From the cell containing the given text, extract its center point as [x, y] coordinate. 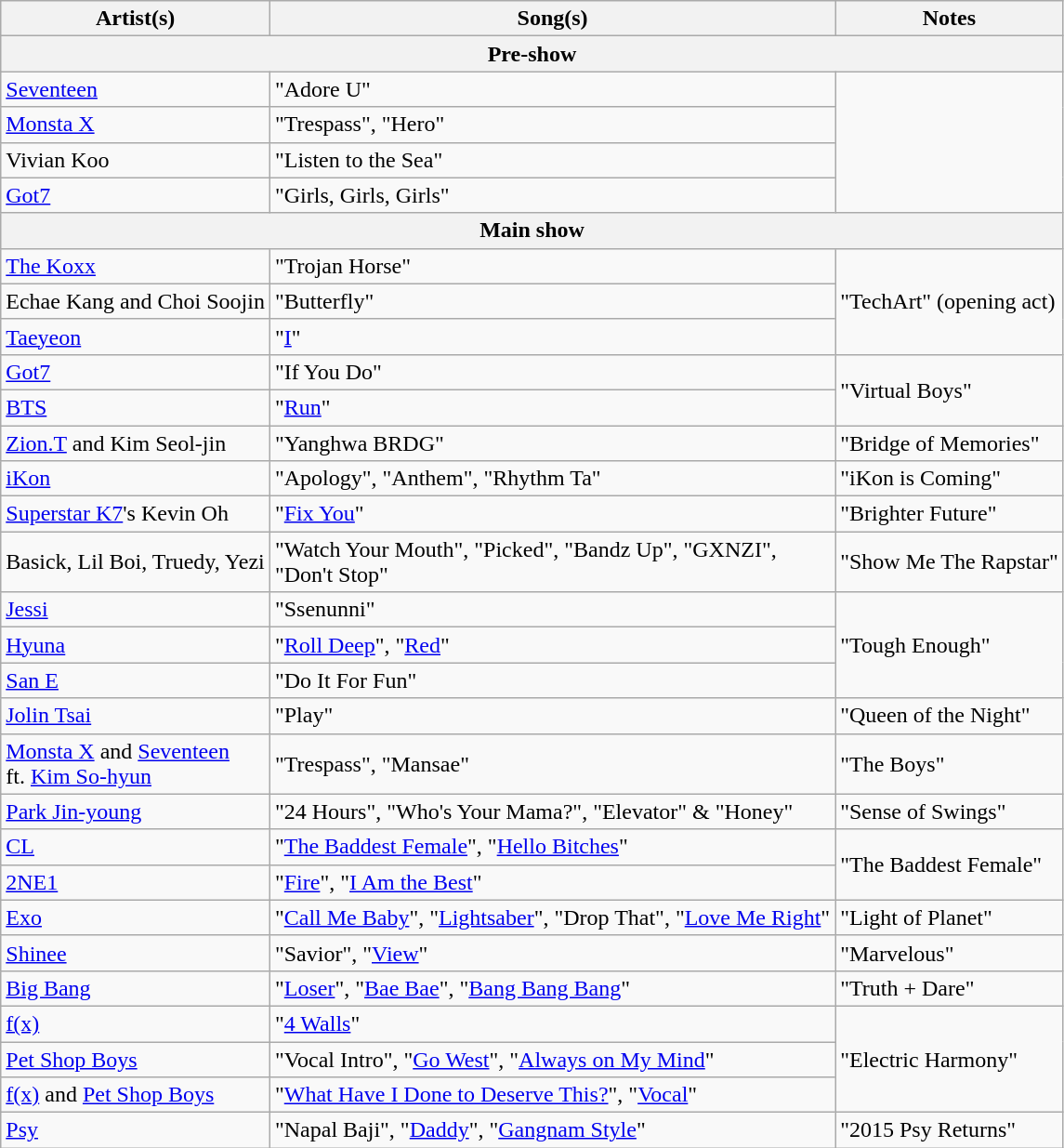
"Queen of the Night" [950, 716]
Pet Shop Boys [136, 1059]
"The Baddest Female", "Hello Bitches" [552, 847]
"If You Do" [552, 372]
Pre-show [532, 54]
Monsta X and Seventeen ft. Kim So-hyun [136, 764]
"Trojan Horse" [552, 266]
Hyuna [136, 645]
"24 Hours", "Who's Your Mama?", "Elevator" & "Honey" [552, 812]
"I" [552, 336]
Psy [136, 1130]
"Roll Deep", "Red" [552, 645]
"Tough Enough" [950, 645]
"The Baddest Female" [950, 864]
"Bridge of Memories" [950, 443]
"Loser", "Bae Bae", "Bang Bang Bang" [552, 988]
"Adore U" [552, 89]
"Brighter Future" [950, 514]
"Trespass", "Mansae" [552, 764]
"Watch Your Mouth", "Picked", "Bandz Up", "GXNZI", "Don't Stop" [552, 561]
Seventeen [136, 89]
2NE1 [136, 882]
Superstar K7's Kevin Oh [136, 514]
"Run" [552, 407]
Vivian Koo [136, 160]
Song(s) [552, 19]
"Fire", "I Am the Best" [552, 882]
Exo [136, 917]
"Apology", "Anthem", "Rhythm Ta" [552, 479]
"Call Me Baby", "Lightsaber", "Drop That", "Love Me Right" [552, 917]
Zion.T and Kim Seol-jin [136, 443]
"4 Walls" [552, 1023]
"TechArt" (opening act) [950, 301]
"Light of Planet" [950, 917]
"Play" [552, 716]
Jolin Tsai [136, 716]
"Trespass", "Hero" [552, 125]
"Napal Baji", "Daddy", "Gangnam Style" [552, 1130]
Notes [950, 19]
Shinee [136, 953]
f(x) [136, 1023]
Main show [532, 231]
Basick, Lil Boi, Truedy, Yezi [136, 561]
"Vocal Intro", "Go West", "Always on My Mind" [552, 1059]
"Marvelous" [950, 953]
"Sense of Swings" [950, 812]
Park Jin-young [136, 812]
f(x) and Pet Shop Boys [136, 1095]
Jessi [136, 610]
"Show Me The Rapstar" [950, 561]
"Listen to the Sea" [552, 160]
"Yanghwa BRDG" [552, 443]
"Savior", "View" [552, 953]
"Electric Harmony" [950, 1059]
"Virtual Boys" [950, 389]
"iKon is Coming" [950, 479]
Artist(s) [136, 19]
"Fix You" [552, 514]
"The Boys" [950, 764]
BTS [136, 407]
CL [136, 847]
Taeyeon [136, 336]
The Koxx [136, 266]
San E [136, 680]
"What Have I Done to Deserve This?", "Vocal" [552, 1095]
"Girls, Girls, Girls" [552, 195]
"Truth + Dare" [950, 988]
Monsta X [136, 125]
Echae Kang and Choi Soojin [136, 301]
"Do It For Fun" [552, 680]
"Ssenunni" [552, 610]
"2015 Psy Returns" [950, 1130]
Big Bang [136, 988]
"Butterfly" [552, 301]
iKon [136, 479]
